Pinpoint the cell where the given text exists, returning its (X, Y) midpoint coordinate. 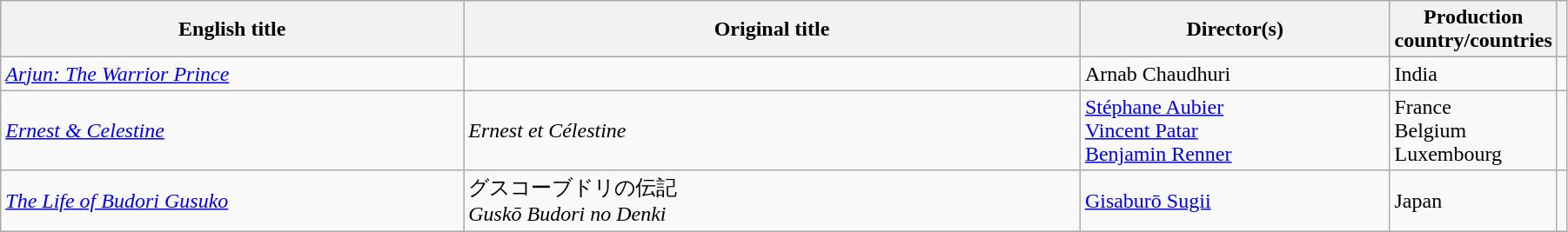
Ernest et Célestine (773, 130)
Stéphane AubierVincent PatarBenjamin Renner (1235, 130)
Original title (773, 30)
Ernest & Celestine (232, 130)
Production country/countries (1473, 30)
Arnab Chaudhuri (1235, 74)
FranceBelgiumLuxembourg (1473, 130)
English title (232, 30)
Director(s) (1235, 30)
Arjun: The Warrior Prince (232, 74)
Japan (1473, 201)
Gisaburō Sugii (1235, 201)
The Life of Budori Gusuko (232, 201)
India (1473, 74)
グスコーブドリの伝記Guskō Budori no Denki (773, 201)
